Output the (x, y) coordinate of the center of the cell containing the given text.  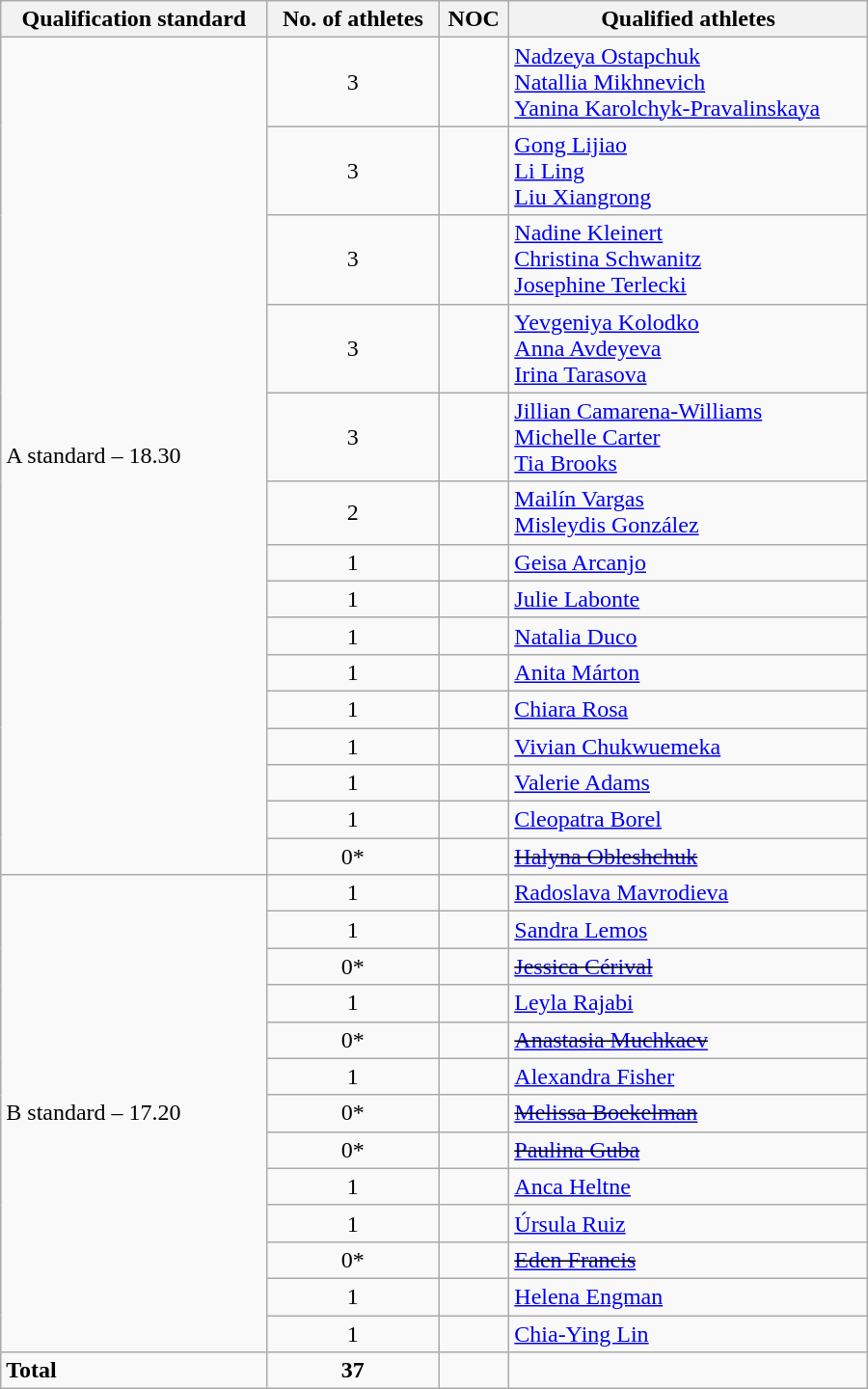
A standard – 18.30 (134, 456)
Total (134, 1371)
Melissa Boekelman (689, 1113)
37 (353, 1371)
Jillian Camarena-WilliamsMichelle CarterTia Brooks (689, 437)
2 (353, 513)
Eden Francis (689, 1260)
Nadzeya OstapchukNatallia MikhnevichYanina Karolchyk-Pravalinskaya (689, 82)
Cleopatra Borel (689, 820)
Yevgeniya KolodkoAnna AvdeyevaIrina Tarasova (689, 348)
Chia-Ying Lin (689, 1334)
Halyna Obleshchuk (689, 857)
Valerie Adams (689, 783)
Geisa Arcanjo (689, 562)
Julie Labonte (689, 599)
Helena Engman (689, 1296)
No. of athletes (353, 19)
B standard – 17.20 (134, 1113)
NOC (475, 19)
Jessica Cérival (689, 967)
Anca Heltne (689, 1186)
Gong LijiaoLi LingLiu Xiangrong (689, 171)
Qualified athletes (689, 19)
Radoslava Mavrodieva (689, 893)
Qualification standard (134, 19)
Sandra Lemos (689, 930)
Alexandra Fisher (689, 1076)
Paulina Guba (689, 1150)
Nadine KleinertChristina SchwanitzJosephine Terlecki (689, 259)
Vivian Chukwuemeka (689, 746)
Natalia Duco (689, 636)
Anastasia Muchkaev (689, 1040)
Mailín VargasMisleydis González (689, 513)
Anita Márton (689, 672)
Úrsula Ruiz (689, 1223)
Leyla Rajabi (689, 1003)
Chiara Rosa (689, 709)
